Search for the cell housing the specified text and yield its [x, y] center coordinate. 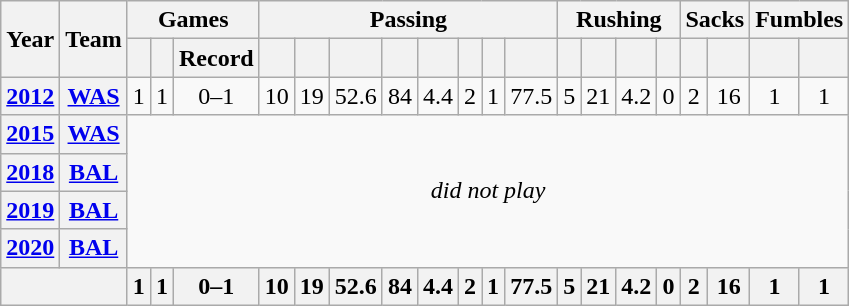
Fumbles [800, 20]
Year [30, 39]
Sacks [715, 20]
2018 [30, 172]
did not play [488, 191]
Record [216, 58]
2012 [30, 96]
Rushing [619, 20]
2019 [30, 210]
2020 [30, 248]
Team [94, 39]
Passing [408, 20]
2015 [30, 134]
Games [193, 20]
